Search for the cell housing the specified text and yield its (X, Y) center coordinate. 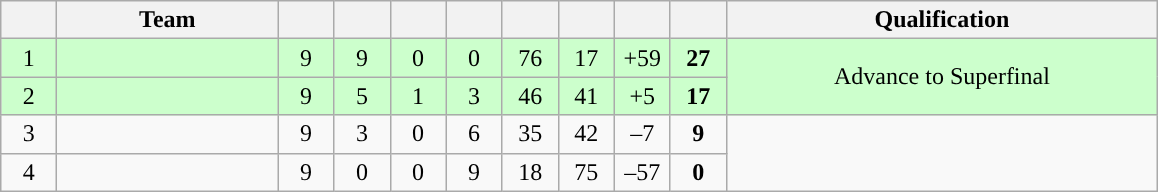
2 (29, 96)
35 (530, 134)
75 (586, 172)
–7 (642, 134)
5 (362, 96)
46 (530, 96)
76 (530, 58)
+59 (642, 58)
42 (586, 134)
18 (530, 172)
–57 (642, 172)
4 (29, 172)
41 (586, 96)
Qualification (942, 20)
6 (474, 134)
+5 (642, 96)
27 (698, 58)
Advance to Superfinal (942, 77)
Team (168, 20)
